Capture the cell that displays the provided text and extract its [X, Y] central coordinate. 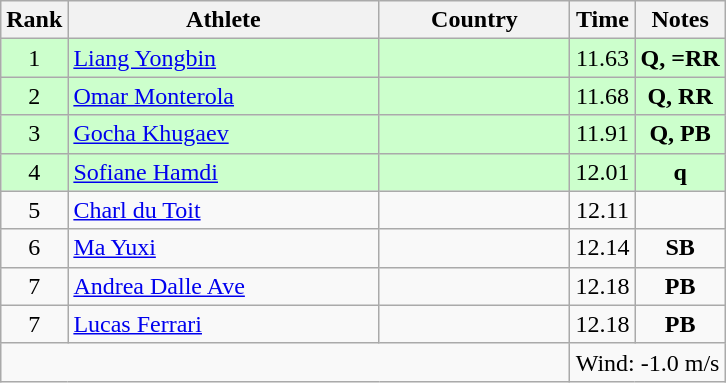
Omar Monterola [224, 96]
Q, =RR [680, 58]
Wind: -1.0 m/s [648, 362]
12.14 [602, 248]
Sofiane Hamdi [224, 172]
5 [34, 210]
4 [34, 172]
SB [680, 248]
12.01 [602, 172]
Athlete [224, 20]
1 [34, 58]
Time [602, 20]
12.11 [602, 210]
11.91 [602, 134]
Ma Yuxi [224, 248]
Q, RR [680, 96]
Andrea Dalle Ave [224, 286]
11.68 [602, 96]
11.63 [602, 58]
Gocha Khugaev [224, 134]
Country [474, 20]
Notes [680, 20]
6 [34, 248]
Charl du Toit [224, 210]
Lucas Ferrari [224, 324]
Liang Yongbin [224, 58]
q [680, 172]
3 [34, 134]
Rank [34, 20]
2 [34, 96]
Q, PB [680, 134]
